Find where the given text appears and provide that cell's center as [x, y] coordinate. 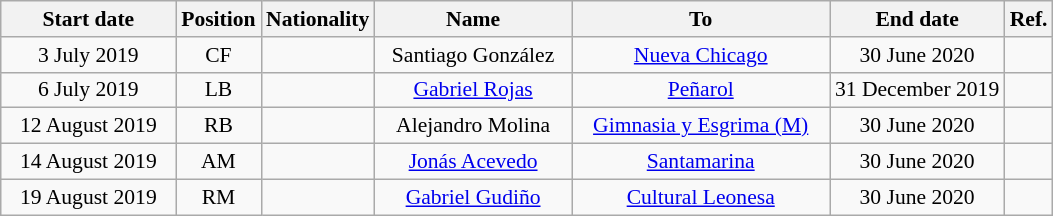
LB [218, 90]
Nationality [318, 19]
Santamarina [701, 162]
31 December 2019 [918, 90]
Gabriel Rojas [473, 90]
12 August 2019 [88, 126]
Peñarol [701, 90]
Alejandro Molina [473, 126]
14 August 2019 [88, 162]
AM [218, 162]
6 July 2019 [88, 90]
CF [218, 55]
Position [218, 19]
Cultural Leonesa [701, 197]
Nueva Chicago [701, 55]
Name [473, 19]
Gimnasia y Esgrima (M) [701, 126]
Start date [88, 19]
19 August 2019 [88, 197]
Ref. [1029, 19]
RM [218, 197]
Jonás Acevedo [473, 162]
RB [218, 126]
To [701, 19]
Santiago González [473, 55]
3 July 2019 [88, 55]
Gabriel Gudiño [473, 197]
End date [918, 19]
